Extract the (X, Y) coordinate from the center of the cell holding the provided text.  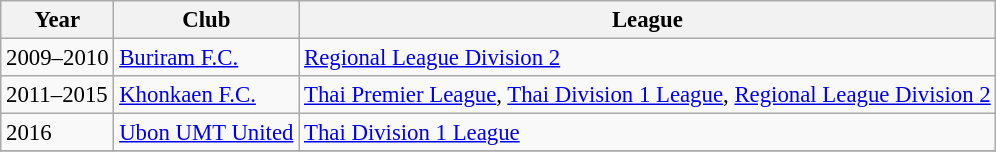
Ubon UMT United (206, 133)
2011–2015 (58, 95)
Club (206, 20)
2009–2010 (58, 58)
Thai Division 1 League (648, 133)
2016 (58, 133)
Regional League Division 2 (648, 58)
Thai Premier League, Thai Division 1 League, Regional League Division 2 (648, 95)
Year (58, 20)
Buriram F.C. (206, 58)
League (648, 20)
Khonkaen F.C. (206, 95)
